Determine the [X, Y] coordinate at the center of the cell enclosing the given text.  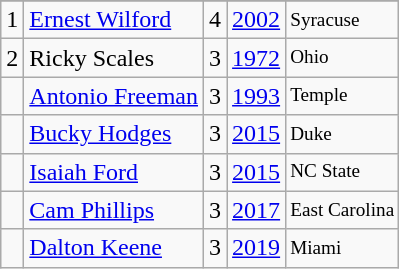
Dalton Keene [114, 248]
NC State [342, 172]
Syracuse [342, 20]
Ohio [342, 58]
Isaiah Ford [114, 172]
East Carolina [342, 210]
1993 [256, 96]
2019 [256, 248]
Miami [342, 248]
2002 [256, 20]
Ricky Scales [114, 58]
4 [216, 20]
Ernest Wilford [114, 20]
Bucky Hodges [114, 134]
Duke [342, 134]
2 [12, 58]
Cam Phillips [114, 210]
Antonio Freeman [114, 96]
2017 [256, 210]
1 [12, 20]
1972 [256, 58]
Temple [342, 96]
